Scan for the cell matching the given text and deliver its (X, Y) coordinate at center. 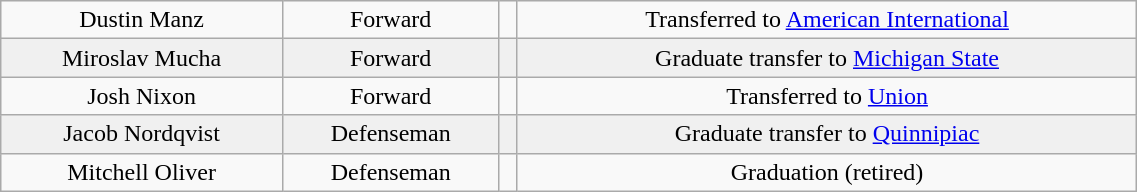
Transferred to American International (827, 20)
Transferred to Union (827, 96)
Graduate transfer to Michigan State (827, 58)
Graduate transfer to Quinnipiac (827, 134)
Miroslav Mucha (142, 58)
Mitchell Oliver (142, 172)
Dustin Manz (142, 20)
Graduation (retired) (827, 172)
Jacob Nordqvist (142, 134)
Josh Nixon (142, 96)
